Find where the given text appears and provide that cell's center as (x, y) coordinate. 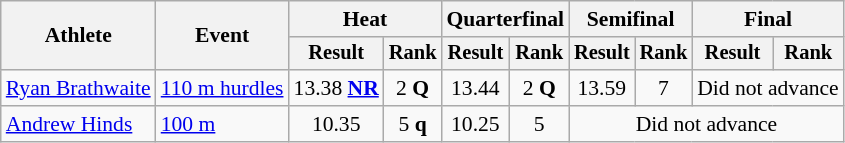
Quarterfinal (505, 19)
5 q (413, 124)
Athlete (78, 36)
110 m hurdles (222, 88)
13.59 (602, 88)
7 (664, 88)
10.25 (475, 124)
10.35 (336, 124)
Final (768, 19)
Andrew Hinds (78, 124)
Ryan Brathwaite (78, 88)
13.38 NR (336, 88)
5 (539, 124)
Semifinal (630, 19)
Heat (366, 19)
100 m (222, 124)
Event (222, 36)
13.44 (475, 88)
